Identify which cell holds the provided text, then report its [x, y] central coordinate. 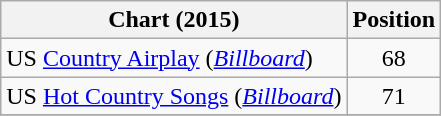
Position [394, 20]
US Country Airplay (Billboard) [174, 58]
Chart (2015) [174, 20]
US Hot Country Songs (Billboard) [174, 96]
68 [394, 58]
71 [394, 96]
